Determine the [x, y] coordinate at the center of the cell enclosing the given text.  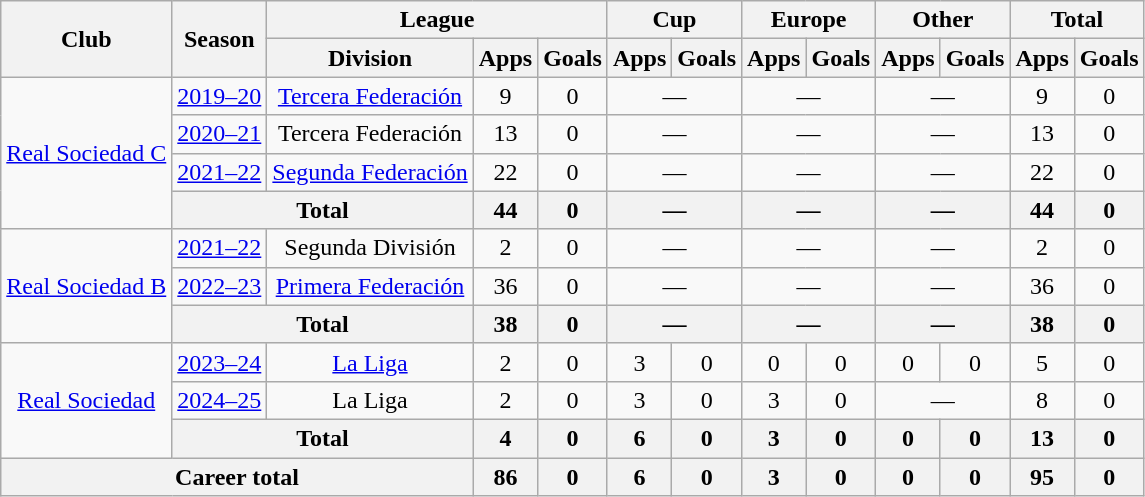
5 [1042, 362]
Europe [809, 20]
Division [370, 58]
95 [1042, 477]
Career total [237, 477]
Segunda División [370, 248]
8 [1042, 400]
Real Sociedad C [86, 153]
2020–21 [220, 134]
Cup [674, 20]
Real Sociedad [86, 400]
Segunda Federación [370, 172]
Club [86, 39]
2022–23 [220, 286]
Season [220, 39]
Real Sociedad B [86, 286]
86 [505, 477]
2024–25 [220, 400]
League [438, 20]
2023–24 [220, 362]
Other [943, 20]
4 [505, 438]
2019–20 [220, 96]
Primera Federación [370, 286]
